Capture the cell that displays the provided text and extract its [x, y] central coordinate. 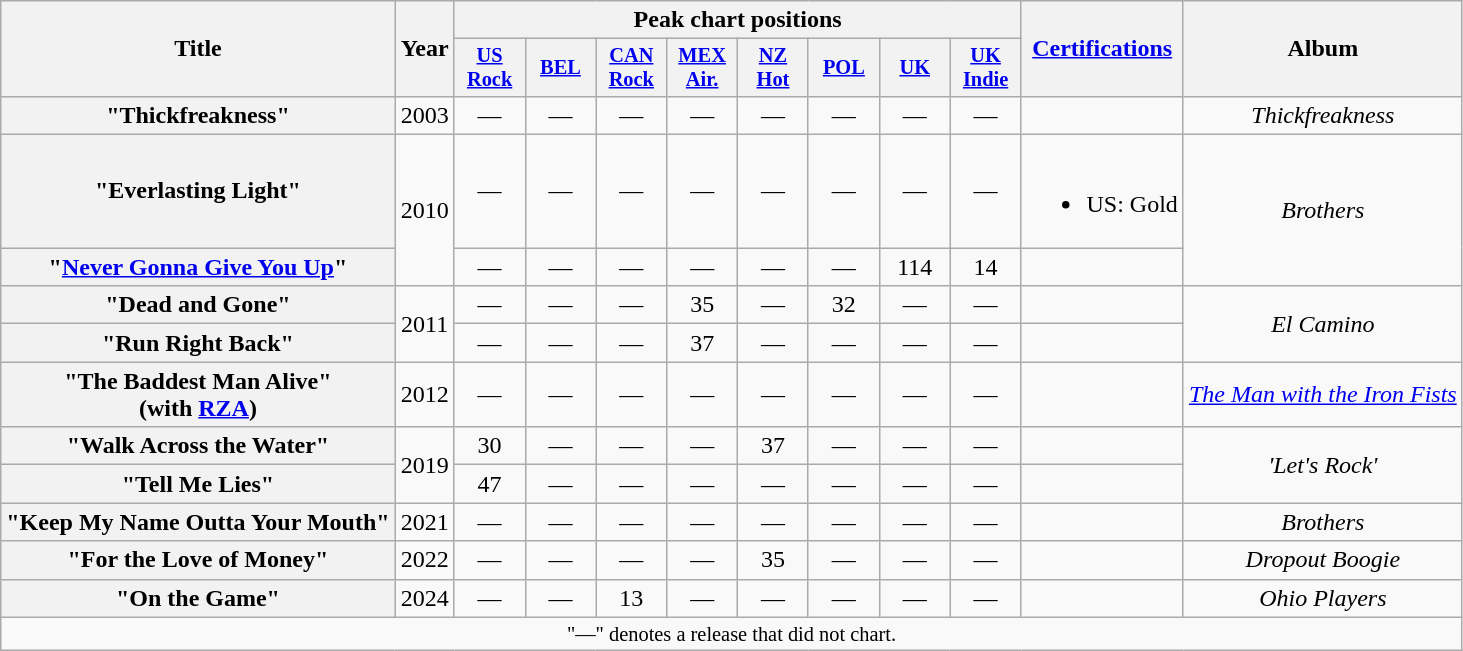
CANRock [632, 68]
USRock [490, 68]
El Camino [1322, 324]
The Man with the Iron Fists [1322, 394]
"The Baddest Man Alive"(with RZA) [198, 394]
UK [914, 68]
US: Gold [1102, 192]
'Let's Rock' [1322, 465]
POL [844, 68]
13 [632, 598]
BEL [560, 68]
Peak chart positions [738, 20]
30 [490, 446]
"Run Right Back" [198, 343]
2010 [424, 210]
"Everlasting Light" [198, 192]
32 [844, 305]
Certifications [1102, 49]
Dropout Boogie [1322, 560]
UKIndie [986, 68]
114 [914, 267]
MEXAir. [702, 68]
"Walk Across the Water" [198, 446]
"Dead and Gone" [198, 305]
2011 [424, 324]
2003 [424, 115]
2024 [424, 598]
"Thickfreakness" [198, 115]
2022 [424, 560]
"Never Gonna Give You Up" [198, 267]
Thickfreakness [1322, 115]
NZHot [774, 68]
"Keep My Name Outta Your Mouth" [198, 522]
Year [424, 49]
"On the Game" [198, 598]
Title [198, 49]
2019 [424, 465]
"Tell Me Lies" [198, 484]
47 [490, 484]
14 [986, 267]
2012 [424, 394]
"—" denotes a release that did not chart. [732, 634]
2021 [424, 522]
"For the Love of Money" [198, 560]
Ohio Players [1322, 598]
Album [1322, 49]
